Detect which cell encompasses the target text, then output its (X, Y) center coordinate. 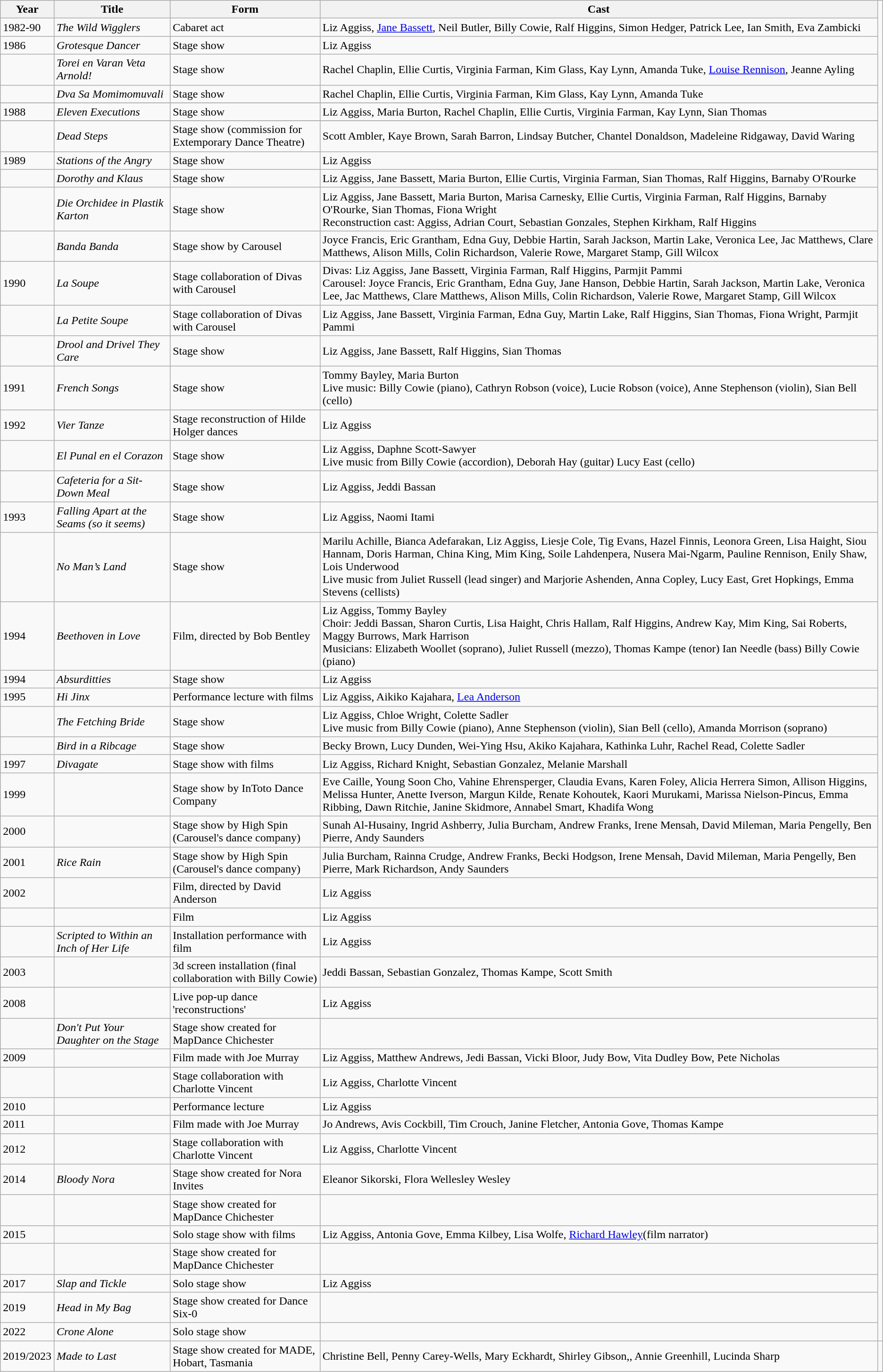
Bird in a Ribcage (112, 746)
Stage show by InToto Dance Company (245, 794)
Liz Aggiss, Jane Bassett, Virginia Farman, Edna Guy, Martin Lake, Ralf Higgins, Sian Thomas, Fiona Wright, Parmjit Pammi (599, 320)
Liz Aggiss, Jane Bassett, Maria Burton, Ellie Curtis, Virginia Farman, Sian Thomas, Ralf Higgins, Barnaby O'Rourke (599, 178)
Installation performance with film (245, 941)
Liz Aggiss, Jane Bassett, Neil Butler, Billy Cowie, Ralf Higgins, Simon Hedger, Patrick Lee, Ian Smith, Eva Zambicki (599, 27)
2000 (27, 831)
Drool and Drivel They Care (112, 351)
Liz Aggiss, Antonia Gove, Emma Kilbey, Lisa Wolfe, Richard Hawley(film narrator) (599, 1234)
Stage show (commission for Extemporary Dance Theatre) (245, 136)
Performance lecture (245, 1106)
Scott Ambler, Kaye Brown, Sarah Barron, Lindsay Butcher, Chantel Donaldson, Madeleine Ridgaway, David Waring (599, 136)
Film, directed by David Anderson (245, 893)
2008 (27, 1003)
Cafeteria for a Sit-Down Meal (112, 487)
Liz Aggiss, Chloe Wright, Colette SadlerLive music from Billy Cowie (piano), Anne Stephenson (violin), Sian Bell (cello), Amanda Morrison (soprano) (599, 722)
Falling Apart at the Seams (so it seems) (112, 517)
Head in My Bag (112, 1307)
1997 (27, 764)
Slap and Tickle (112, 1283)
Crone Alone (112, 1332)
Cabaret act (245, 27)
Stage reconstruction of Hilde Holger dances (245, 425)
The Wild Wigglers (112, 27)
Liz Aggiss, Naomi Itami (599, 517)
Form (245, 9)
Film (245, 917)
Liz Aggiss, Richard Knight, Sebastian Gonzalez, Melanie Marshall (599, 764)
Absurditties (112, 679)
2001 (27, 862)
Stage show created for MADE, Hobart, Tasmania (245, 1356)
Rachel Chaplin, Ellie Curtis, Virginia Farman, Kim Glass, Kay Lynn, Amanda Tuke (599, 94)
Sunah Al-Husainy, Ingrid Ashberry, Julia Burcham, Andrew Franks, Irene Mensah, David Mileman, Maria Pengelly, Ben Pierre, Andy Saunders (599, 831)
2011 (27, 1124)
La Petite Soupe (112, 320)
Liz Aggiss, Jeddi Bassan (599, 487)
Stage show by Carousel (245, 246)
Cast (599, 9)
No Man’s Land (112, 567)
2012 (27, 1149)
Solo stage show with films (245, 1234)
Julia Burcham, Rainna Crudge, Andrew Franks, Becki Hodgson, Irene Mensah, David Mileman, Maria Pengelly, Ben Pierre, Mark Richardson, Andy Saunders (599, 862)
1999 (27, 794)
Eleanor Sikorski, Flora Wellesley Wesley (599, 1179)
1986 (27, 45)
1991 (27, 388)
Beethoven in Love (112, 636)
1990 (27, 283)
Liz Aggiss, Matthew Andrews, Jedi Bassan, Vicki Bloor, Judy Bow, Vita Dudley Bow, Pete Nicholas (599, 1058)
2022 (27, 1332)
2014 (27, 1179)
Jeddi Bassan, Sebastian Gonzalez, Thomas Kampe, Scott Smith (599, 973)
Dva Sa Momimomuvali (112, 94)
Stage show with films (245, 764)
2019/2023 (27, 1356)
1989 (27, 160)
2017 (27, 1283)
Rachel Chaplin, Ellie Curtis, Virginia Farman, Kim Glass, Kay Lynn, Amanda Tuke, Louise Rennison, Jeanne Ayling (599, 70)
Liz Aggiss, Aikiko Kajahara, Lea Anderson (599, 697)
Scripted to Within an Inch of Her Life (112, 941)
Vier Tanze (112, 425)
Liz Aggiss, Jane Bassett, Ralf Higgins, Sian Thomas (599, 351)
2003 (27, 973)
French Songs (112, 388)
Stage show created for Nora Invites (245, 1179)
Die Orchidee in Plastik Karton (112, 209)
Christine Bell, Penny Carey-Wells, Mary Eckhardt, Shirley Gibson,, Annie Greenhill, Lucinda Sharp (599, 1356)
2002 (27, 893)
Live pop-up dance 'reconstructions' (245, 1003)
The Fetching Bride (112, 722)
Stations of the Angry (112, 160)
2010 (27, 1106)
Bloody Nora (112, 1179)
1993 (27, 517)
Made to Last (112, 1356)
Becky Brown, Lucy Dunden, Wei-Ying Hsu, Akiko Kajahara, Kathinka Luhr, Rachel Read, Colette Sadler (599, 746)
Divagate (112, 764)
La Soupe (112, 283)
Don't Put Your Daughter on the Stage (112, 1034)
Year (27, 9)
Banda Banda (112, 246)
Liz Aggiss, Maria Burton, Rachel Chaplin, Ellie Curtis, Virginia Farman, Kay Lynn, Sian Thomas (599, 112)
Eleven Executions (112, 112)
1982-90 (27, 27)
2009 (27, 1058)
Dead Steps (112, 136)
Hi Jinx (112, 697)
Tommy Bayley, Maria Burton Live music: Billy Cowie (piano), Cathryn Robson (voice), Lucie Robson (voice), Anne Stephenson (violin), Sian Bell (cello) (599, 388)
Torei en Varan Veta Arnold! (112, 70)
Dorothy and Klaus (112, 178)
Film, directed by Bob Bentley (245, 636)
Grotesque Dancer (112, 45)
1995 (27, 697)
Rice Rain (112, 862)
1988 (27, 112)
Title (112, 9)
El Punal en el Corazon (112, 456)
Liz Aggiss, Daphne Scott-SawyerLive music from Billy Cowie (accordion), Deborah Hay (guitar) Lucy East (cello) (599, 456)
Performance lecture with films (245, 697)
1992 (27, 425)
2015 (27, 1234)
Jo Andrews, Avis Cockbill, Tim Crouch, Janine Fletcher, Antonia Gove, Thomas Kampe (599, 1124)
2019 (27, 1307)
3d screen installation (final collaboration with Billy Cowie) (245, 973)
Stage show created for Dance Six-0 (245, 1307)
